Search for the cell housing the specified text and yield its (x, y) center coordinate. 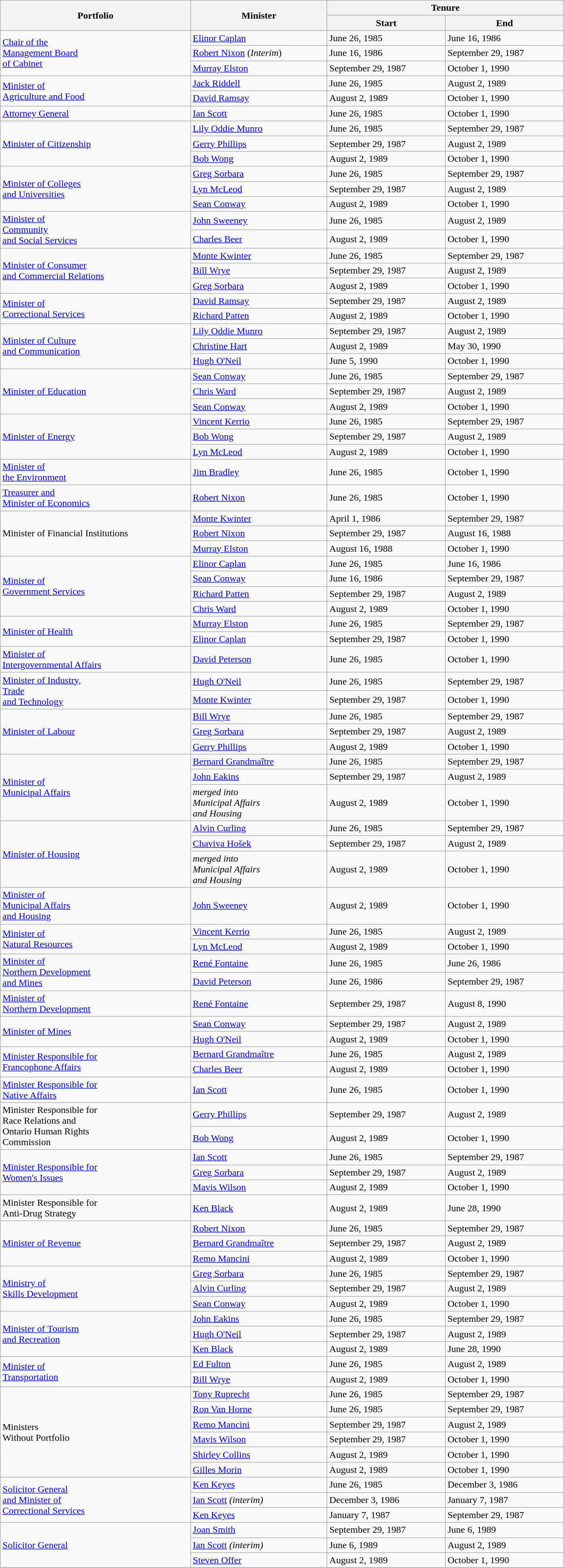
Ministers Without Portfolio (96, 1432)
Gilles Morin (259, 1470)
Attorney General (96, 113)
May 30, 1990 (505, 346)
Tony Ruprecht (259, 1394)
Minister of Industry, Trade and Technology (96, 690)
Ministry of Skills Development (96, 1289)
Chaviva Hošek (259, 843)
Portfolio (96, 15)
Tenure (446, 8)
Christine Hart (259, 346)
Jim Bradley (259, 472)
Minister of Transportation (96, 1371)
Ed Fulton (259, 1364)
Start (386, 23)
Minister of Correctional Services (96, 308)
Chair of the Management Board of Cabinet (96, 53)
April 1, 1986 (386, 518)
Minister of the Environment (96, 472)
Minister of Government Services (96, 586)
Minister (259, 15)
Minister of Intergovernmental Affairs (96, 660)
Minister of Education (96, 391)
Robert Nixon (Interim) (259, 53)
Minister Responsible for Race Relations and Ontario Human Rights Commission (96, 1126)
Minister of Revenue (96, 1243)
Minister of Labour (96, 731)
August 8, 1990 (505, 1004)
Solicitor General (96, 1545)
Minister of Northern Development (96, 1004)
Minister of Mines (96, 1031)
Steven Offer (259, 1560)
Ron Van Horne (259, 1409)
Minister of Energy (96, 436)
Minister of Municipal Affairs (96, 788)
Minister of Financial Institutions (96, 534)
Minister of Culture and Communication (96, 346)
Minister of Housing (96, 854)
Minister of Municipal Affairs and Housing (96, 906)
Minister of Agriculture and Food (96, 91)
Minister of Health (96, 631)
Minister Responsible for Native Affairs (96, 1089)
Minister Responsible for Francophone Affairs (96, 1061)
June 5, 1990 (386, 361)
Minister Responsible for Women's Issues (96, 1172)
Minister of Colleges and Universities (96, 189)
Minister of Natural Resources (96, 939)
Treasurer and Minister of Economics (96, 498)
Minister of Citizenship (96, 143)
Minister of Tourism and Recreation (96, 1334)
Minister of Northern Development and Mines (96, 972)
Joan Smith (259, 1530)
End (505, 23)
Minister of Consumer and Commercial Relations (96, 271)
Shirley Collins (259, 1455)
Minister Responsible for Anti-Drug Strategy (96, 1208)
Minister of Community and Social Services (96, 230)
Solicitor General and Minister of Correctional Services (96, 1500)
Jack Riddell (259, 83)
